Scan for the cell matching the given text and deliver its [x, y] coordinate at center. 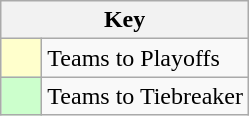
Teams to Tiebreaker [146, 96]
Key [125, 20]
Teams to Playoffs [146, 58]
